Locate the cell with the specified text and output its [X, Y] center coordinate. 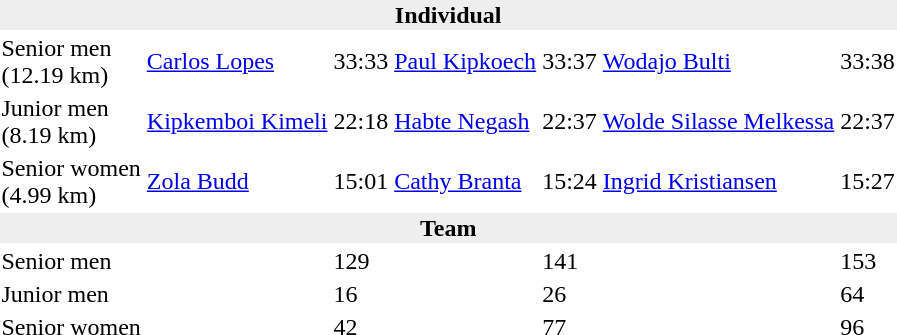
153 [868, 261]
26 [570, 294]
Zola Budd [237, 182]
16 [361, 294]
64 [868, 294]
Wolde Silasse Melkessa [718, 122]
Senior women(4.99 km) [71, 182]
Senior men [71, 261]
15:01 [361, 182]
15:27 [868, 182]
Kipkemboi Kimeli [237, 122]
15:24 [570, 182]
Habte Negash [466, 122]
33:38 [868, 62]
Carlos Lopes [237, 62]
Ingrid Kristiansen [718, 182]
Senior men(12.19 km) [71, 62]
33:33 [361, 62]
Wodajo Bulti [718, 62]
Junior men(8.19 km) [71, 122]
Cathy Branta [466, 182]
129 [361, 261]
22:18 [361, 122]
Junior men [71, 294]
Paul Kipkoech [466, 62]
Team [448, 228]
Individual [448, 15]
141 [570, 261]
33:37 [570, 62]
